Capture the cell that displays the provided text and extract its (X, Y) central coordinate. 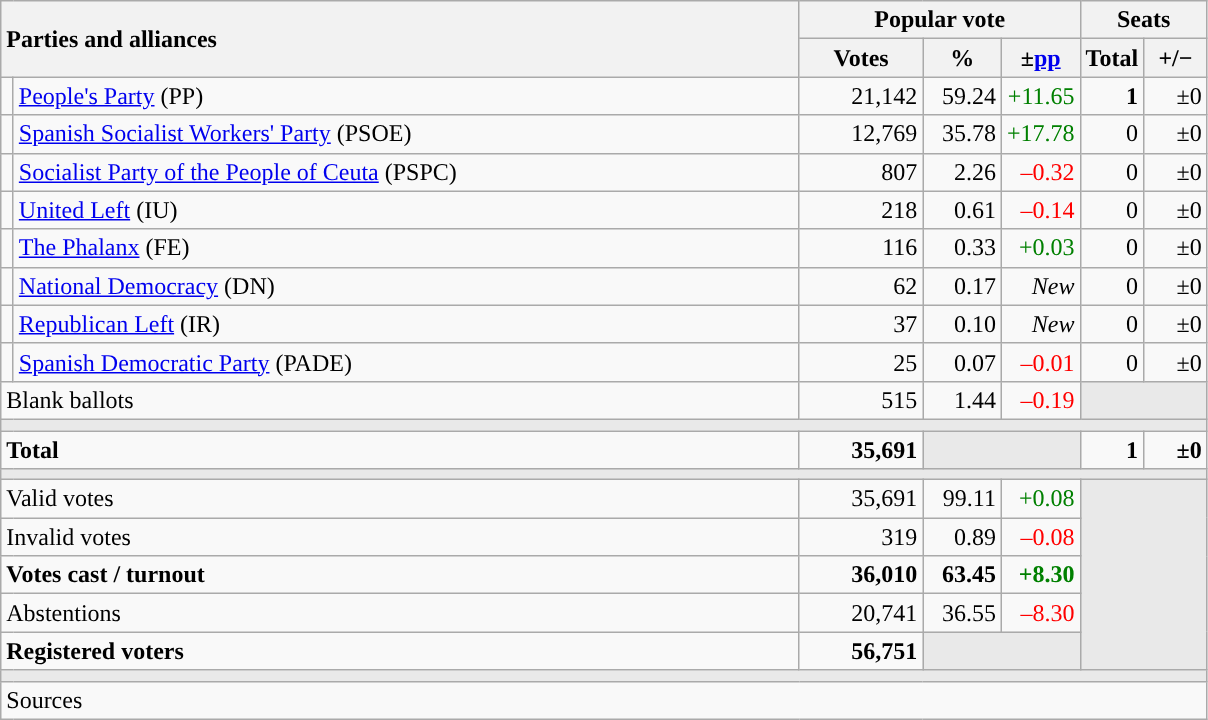
515 (861, 400)
1.44 (962, 400)
–0.32 (1040, 172)
–0.19 (1040, 400)
Popular vote (940, 20)
Votes cast / turnout (400, 575)
Seats (1144, 20)
0.17 (962, 286)
Registered voters (400, 651)
2.26 (962, 172)
218 (861, 210)
116 (861, 248)
319 (861, 537)
–8.30 (1040, 613)
59.24 (962, 96)
The Phalanx (FE) (406, 248)
25 (861, 362)
United Left (IU) (406, 210)
63.45 (962, 575)
Sources (604, 700)
Votes (861, 58)
–0.14 (1040, 210)
21,142 (861, 96)
±pp (1040, 58)
+/− (1176, 58)
36.55 (962, 613)
Republican Left (IR) (406, 324)
36,010 (861, 575)
Parties and alliances (400, 39)
0.10 (962, 324)
–0.08 (1040, 537)
Valid votes (400, 499)
0.33 (962, 248)
99.11 (962, 499)
+17.78 (1040, 134)
62 (861, 286)
0.07 (962, 362)
+0.03 (1040, 248)
Blank ballots (400, 400)
+0.08 (1040, 499)
Abstentions (400, 613)
Socialist Party of the People of Ceuta (PSPC) (406, 172)
37 (861, 324)
Spanish Socialist Workers' Party (PSOE) (406, 134)
20,741 (861, 613)
–0.01 (1040, 362)
People's Party (PP) (406, 96)
0.61 (962, 210)
807 (861, 172)
35.78 (962, 134)
Invalid votes (400, 537)
Spanish Democratic Party (PADE) (406, 362)
National Democracy (DN) (406, 286)
+8.30 (1040, 575)
12,769 (861, 134)
+11.65 (1040, 96)
56,751 (861, 651)
% (962, 58)
0.89 (962, 537)
